Pinpoint the cell where the given text exists, returning its (x, y) midpoint coordinate. 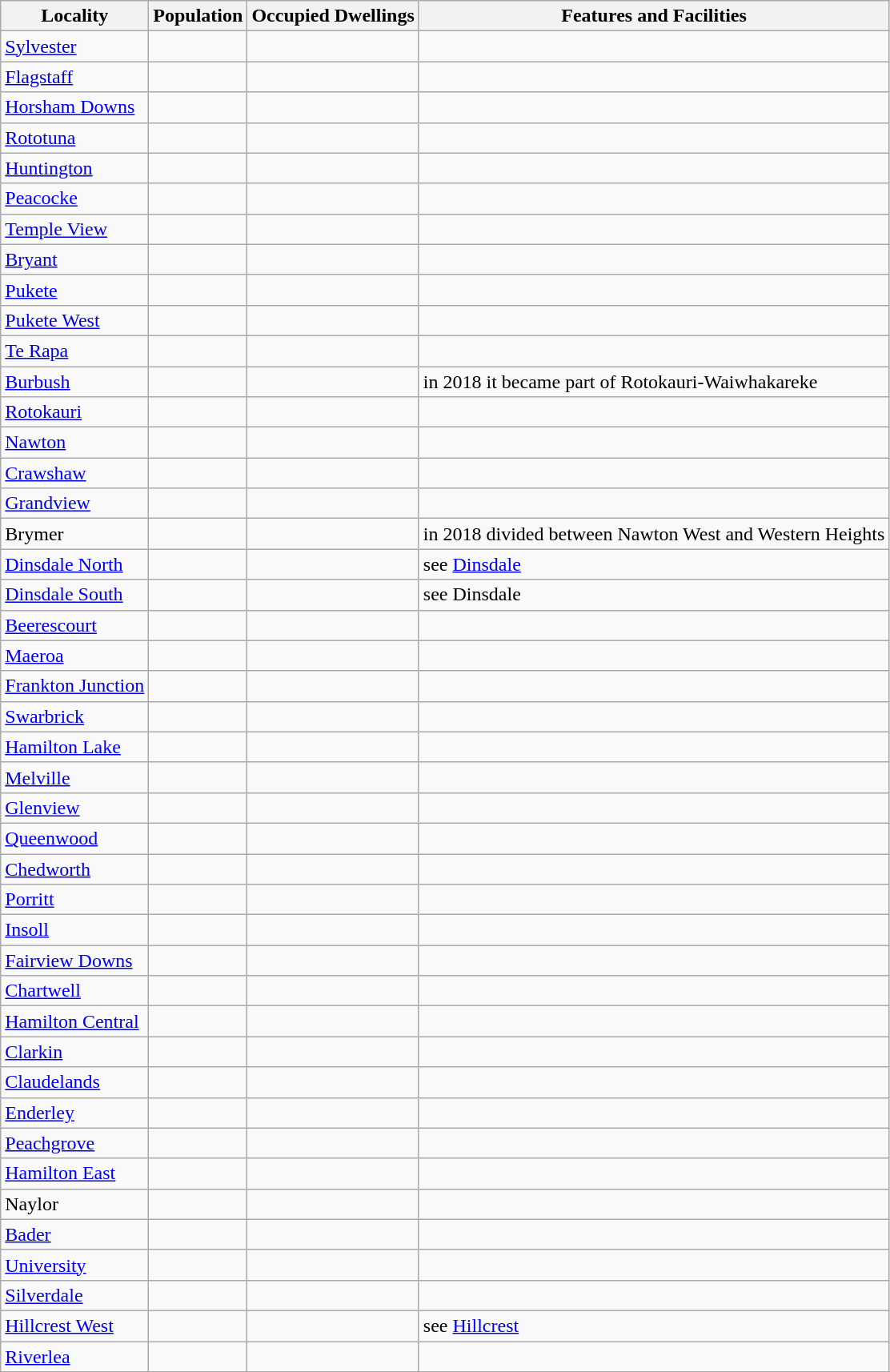
see Hillcrest (654, 1326)
University (75, 1265)
Bader (75, 1234)
Occupied Dwellings (333, 16)
Crawshaw (75, 473)
Peachgrove (75, 1143)
Queenwood (75, 838)
Chartwell (75, 991)
Swarbrick (75, 716)
Enderley (75, 1113)
Frankton Junction (75, 686)
Features and Facilities (654, 16)
Naylor (75, 1204)
Hamilton East (75, 1173)
Claudelands (75, 1082)
Fairview Downs (75, 961)
Huntington (75, 168)
Temple View (75, 229)
Dinsdale North (75, 564)
Insoll (75, 930)
Clarkin (75, 1052)
Maeroa (75, 656)
Riverlea (75, 1357)
Peacocke (75, 199)
Grandview (75, 503)
Hillcrest West (75, 1326)
Rotokauri (75, 412)
Hamilton Lake (75, 747)
Silverdale (75, 1295)
Sylvester (75, 46)
Porritt (75, 900)
Rototuna (75, 138)
Beerescourt (75, 625)
Melville (75, 777)
Te Rapa (75, 351)
in 2018 it became part of Rotokauri-Waiwhakareke (654, 382)
Locality (75, 16)
Horsham Downs (75, 107)
Chedworth (75, 869)
Flagstaff (75, 77)
Nawton (75, 443)
Pukete (75, 290)
Pukete West (75, 320)
Bryant (75, 259)
Dinsdale South (75, 595)
Population (198, 16)
Hamilton Central (75, 1021)
in 2018 divided between Nawton West and Western Heights (654, 534)
Burbush (75, 382)
Brymer (75, 534)
Glenview (75, 808)
